Determine the (x, y) coordinate at the center of the cell enclosing the given text.  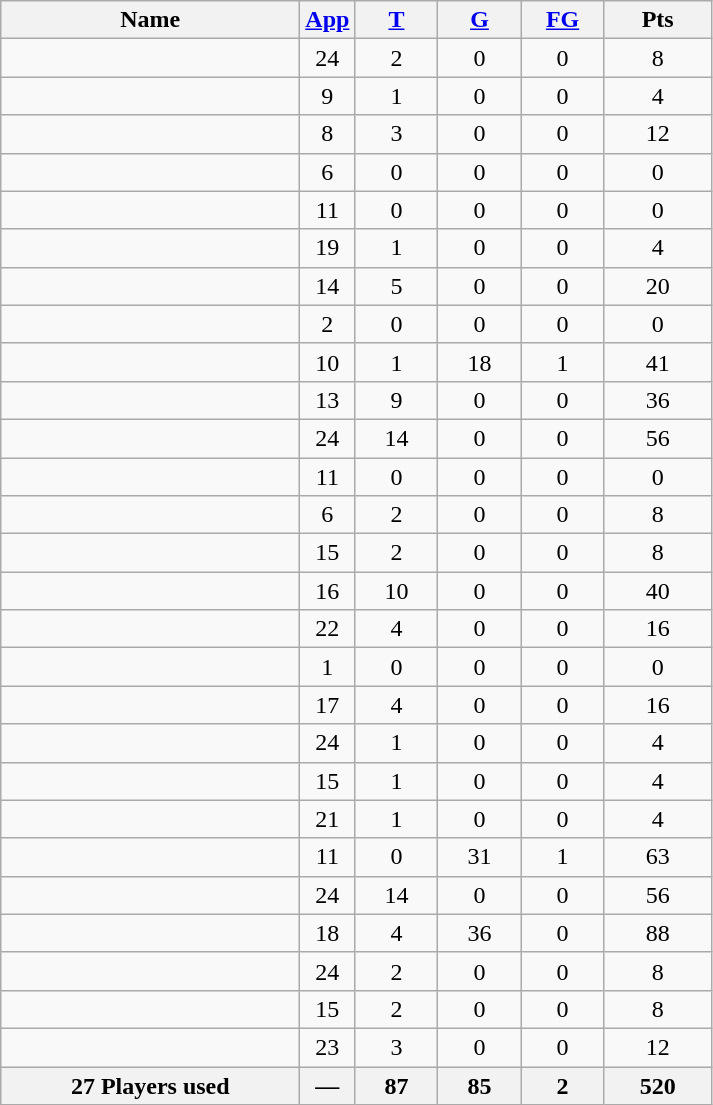
21 (328, 819)
5 (396, 286)
13 (328, 400)
27 Players used (150, 1085)
Pts (658, 20)
App (328, 20)
20 (658, 286)
87 (396, 1085)
520 (658, 1085)
FG (562, 20)
— (328, 1085)
88 (658, 933)
17 (328, 705)
22 (328, 629)
40 (658, 591)
41 (658, 362)
63 (658, 857)
19 (328, 248)
G (480, 20)
23 (328, 1047)
Name (150, 20)
85 (480, 1085)
T (396, 20)
31 (480, 857)
